From the cell containing the given text, extract its center point as [X, Y] coordinate. 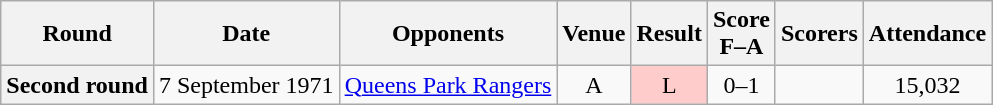
Attendance [927, 34]
Queens Park Rangers [448, 85]
0–1 [741, 85]
Venue [594, 34]
Second round [78, 85]
A [594, 85]
Date [246, 34]
Result [669, 34]
Opponents [448, 34]
Scorers [819, 34]
L [669, 85]
Round [78, 34]
7 September 1971 [246, 85]
15,032 [927, 85]
ScoreF–A [741, 34]
